Return [X, Y] of the center of cell containing provided text 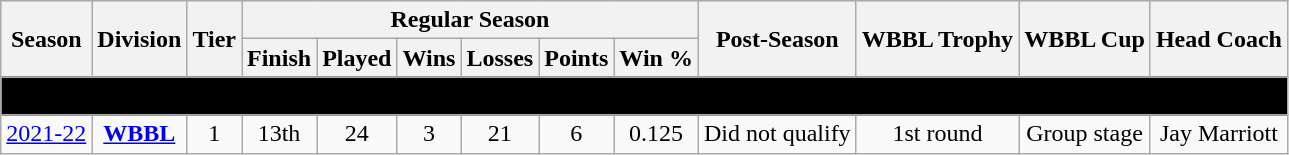
Points [576, 58]
Post-Season [777, 39]
2021-22 [46, 134]
Wins [429, 58]
Jay Marriott [1218, 134]
Did not qualify [777, 134]
WBBL [140, 134]
WBBL Trophy [937, 39]
0.125 [656, 134]
1st round [937, 134]
Win % [656, 58]
1 [214, 134]
Tier [214, 39]
WBBL Cup [1085, 39]
Season [46, 39]
Finish [280, 58]
Group stage [1085, 134]
Division [140, 39]
Losses [500, 58]
6 [576, 134]
Regular Season [470, 20]
21 [500, 134]
Played [357, 58]
Head Coach [1218, 39]
13th [280, 134]
Gloucester City Queens [644, 96]
3 [429, 134]
24 [357, 134]
